Detect which cell encompasses the target text, then output its (X, Y) center coordinate. 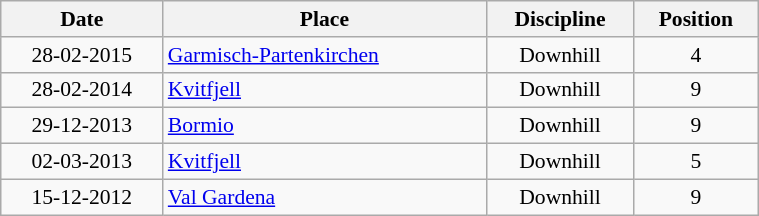
Date (82, 19)
4 (696, 55)
Garmisch-Partenkirchen (324, 55)
28-02-2015 (82, 55)
29-12-2013 (82, 126)
Val Gardena (324, 197)
28-02-2014 (82, 90)
02-03-2013 (82, 162)
Position (696, 19)
Discipline (560, 19)
15-12-2012 (82, 197)
Place (324, 19)
Bormio (324, 126)
5 (696, 162)
